Provide the (x, y) coordinate of the cell's center where the given text is located.  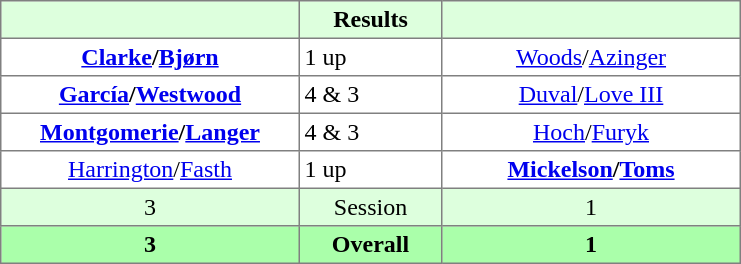
Montgomerie/Langer (150, 132)
Mickelson/Toms (591, 170)
Woods/Azinger (591, 57)
Overall (370, 245)
Results (370, 20)
Clarke/Bjørn (150, 57)
Hoch/Furyk (591, 132)
Duval/Love III (591, 95)
García/Westwood (150, 95)
Session (370, 207)
Harrington/Fasth (150, 170)
